For the text-containing cell, return its midpoint in (X, Y) coordinate format. 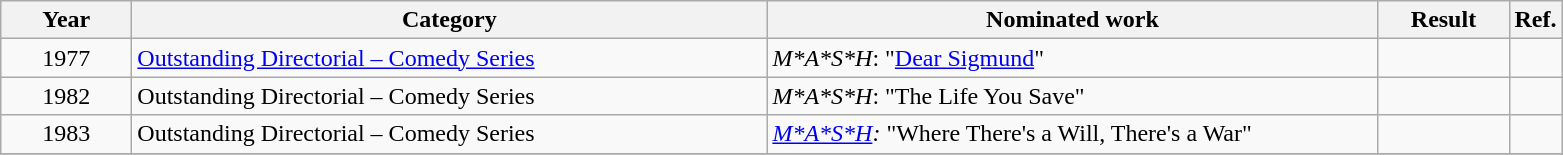
Result (1444, 20)
M*A*S*H: "The Life You Save" (1072, 96)
M*A*S*H: "Where There's a Will, There's a War" (1072, 134)
M*A*S*H: "Dear Sigmund" (1072, 58)
1982 (66, 96)
Category (450, 20)
Year (66, 20)
1983 (66, 134)
Nominated work (1072, 20)
1977 (66, 58)
Ref. (1536, 20)
